Provide the (X, Y) coordinate of the cell's center where the given text is located.  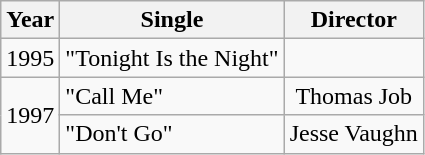
Year (30, 20)
1995 (30, 58)
"Call Me" (172, 96)
Director (354, 20)
Thomas Job (354, 96)
"Don't Go" (172, 134)
Single (172, 20)
Jesse Vaughn (354, 134)
1997 (30, 115)
"Tonight Is the Night" (172, 58)
